Provide the [X, Y] coordinate of the cell's center where the given text is located.  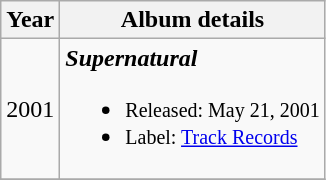
2001 [30, 109]
Album details [192, 20]
SupernaturalReleased: May 21, 2001Label: Track Records [192, 109]
Year [30, 20]
